Detect which cell encompasses the target text, then output its (X, Y) center coordinate. 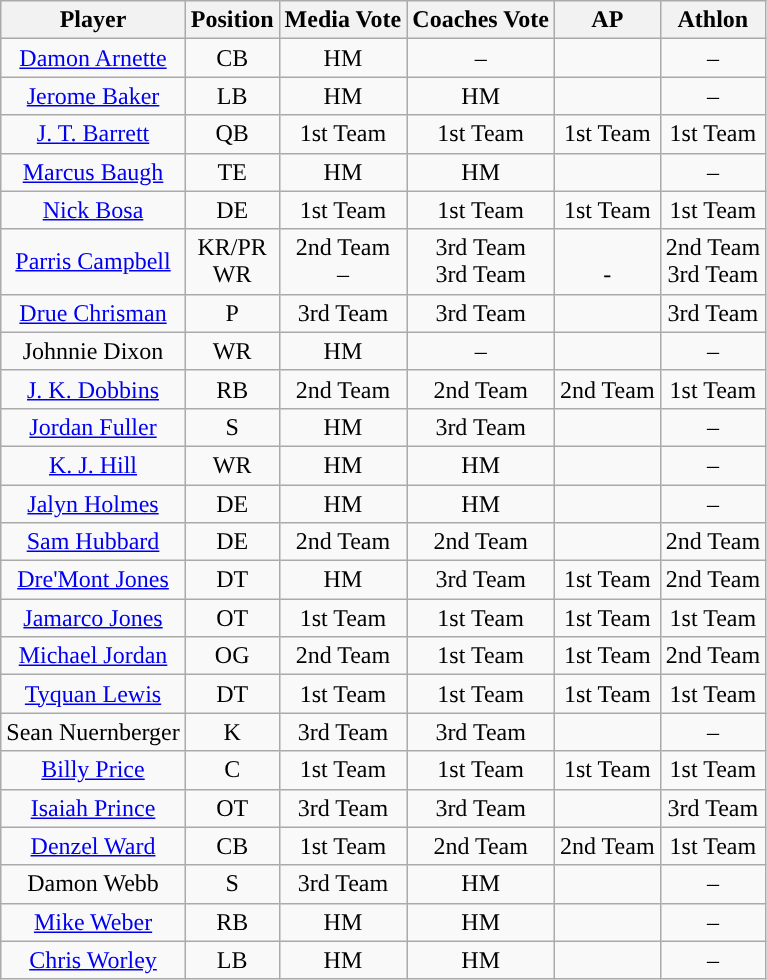
K (232, 732)
Athlon (713, 20)
2nd Team – (343, 262)
Mike Weber (94, 922)
Drue Chrisman (94, 313)
Sam Hubbard (94, 542)
Tyquan Lewis (94, 694)
Jamarco Jones (94, 618)
3rd Team3rd Team (481, 262)
Player (94, 20)
Jalyn Holmes (94, 503)
Isaiah Prince (94, 808)
Sean Nuernberger (94, 732)
Parris Campbell (94, 262)
Denzel Ward (94, 846)
AP (608, 20)
TE (232, 172)
KR/PR WR (232, 262)
Jerome Baker (94, 96)
Coaches Vote (481, 20)
2nd Team3rd Team (713, 262)
QB (232, 134)
Chris Worley (94, 960)
- (608, 262)
Marcus Baugh (94, 172)
Damon Webb (94, 884)
J. T. Barrett (94, 134)
Johnnie Dixon (94, 351)
Jordan Fuller (94, 427)
Billy Price (94, 770)
P (232, 313)
Michael Jordan (94, 656)
Dre'Mont Jones (94, 580)
K. J. Hill (94, 465)
Damon Arnette (94, 58)
Nick Bosa (94, 210)
Media Vote (343, 20)
OG (232, 656)
C (232, 770)
Position (232, 20)
J. K. Dobbins (94, 389)
